Return the [X, Y] coordinate for the center point of the cell that contains the specified text.  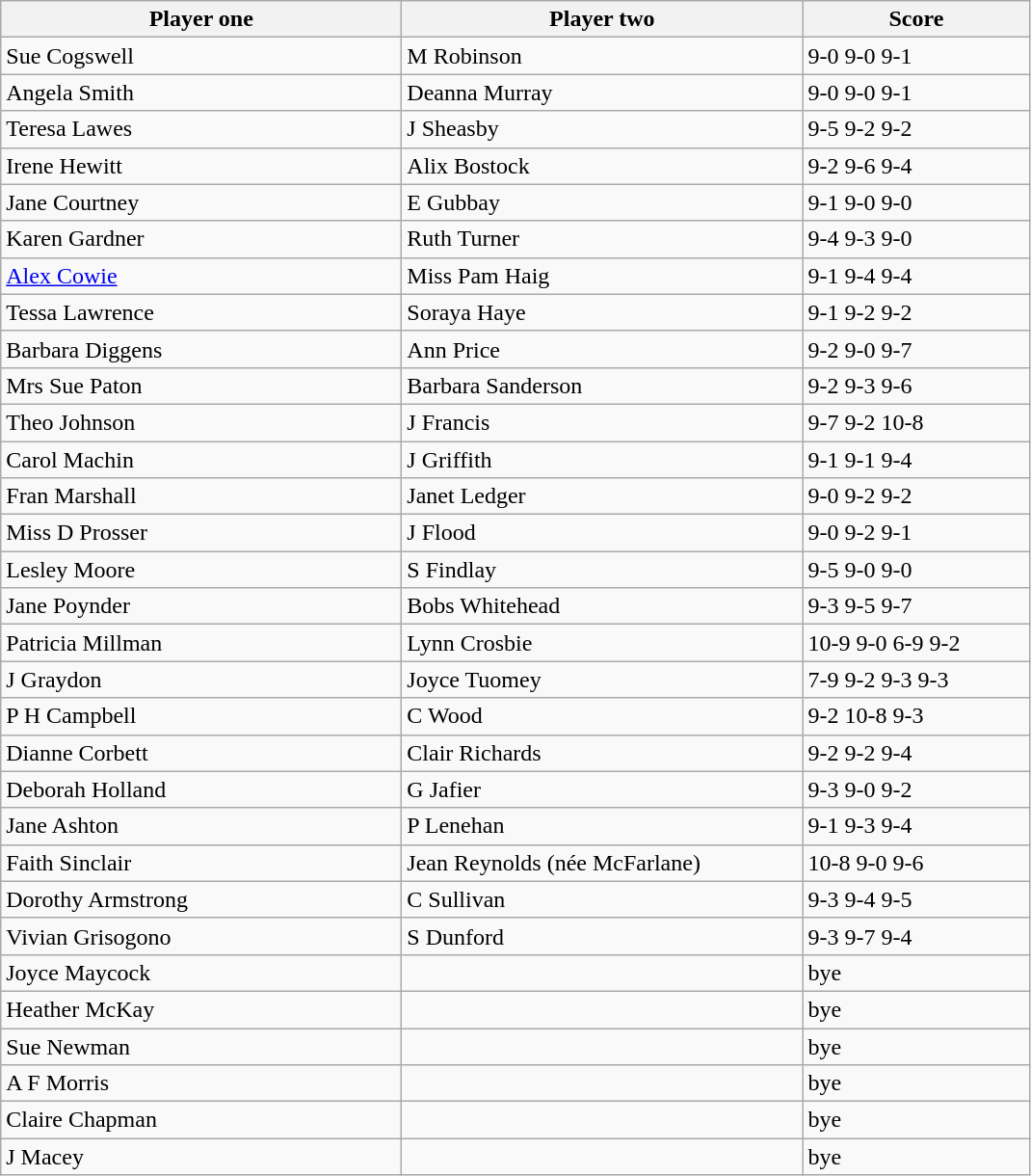
9-2 9-3 9-6 [916, 386]
9-3 9-0 9-2 [916, 789]
9-3 9-7 9-4 [916, 936]
Alex Cowie [201, 276]
9-2 10-8 9-3 [916, 716]
E Gubbay [602, 202]
P H Campbell [201, 716]
Patricia Millman [201, 643]
Jane Ashton [201, 826]
9-0 9-2 9-1 [916, 533]
10-8 9-0 9-6 [916, 863]
Bobs Whitehead [602, 606]
10-9 9-0 6-9 9-2 [916, 643]
9-2 9-0 9-7 [916, 349]
9-0 9-2 9-2 [916, 496]
Karen Gardner [201, 239]
Alix Bostock [602, 166]
G Jafier [602, 789]
Fran Marshall [201, 496]
Sue Newman [201, 1046]
Clair Richards [602, 753]
9-4 9-3 9-0 [916, 239]
9-1 9-4 9-4 [916, 276]
J Francis [602, 422]
Joyce Maycock [201, 973]
Miss Pam Haig [602, 276]
Tessa Lawrence [201, 312]
Deborah Holland [201, 789]
J Sheasby [602, 129]
9-3 9-4 9-5 [916, 899]
9-1 9-1 9-4 [916, 460]
9-1 9-0 9-0 [916, 202]
Miss D Prosser [201, 533]
9-1 9-2 9-2 [916, 312]
Heather McKay [201, 1009]
P Lenehan [602, 826]
Carol Machin [201, 460]
9-3 9-5 9-7 [916, 606]
C Wood [602, 716]
Jane Courtney [201, 202]
Angela Smith [201, 93]
Janet Ledger [602, 496]
J Flood [602, 533]
M Robinson [602, 56]
Joyce Tuomey [602, 680]
7-9 9-2 9-3 9-3 [916, 680]
Ruth Turner [602, 239]
J Macey [201, 1157]
Theo Johnson [201, 422]
9-7 9-2 10-8 [916, 422]
S Findlay [602, 570]
Player two [602, 19]
Soraya Haye [602, 312]
Dorothy Armstrong [201, 899]
Jane Poynder [201, 606]
S Dunford [602, 936]
Vivian Grisogono [201, 936]
Mrs Sue Paton [201, 386]
Sue Cogswell [201, 56]
9-2 9-2 9-4 [916, 753]
9-2 9-6 9-4 [916, 166]
Score [916, 19]
Lesley Moore [201, 570]
Dianne Corbett [201, 753]
Irene Hewitt [201, 166]
Barbara Diggens [201, 349]
9-1 9-3 9-4 [916, 826]
9-5 9-0 9-0 [916, 570]
Teresa Lawes [201, 129]
C Sullivan [602, 899]
9-5 9-2 9-2 [916, 129]
Barbara Sanderson [602, 386]
Faith Sinclair [201, 863]
J Griffith [602, 460]
Claire Chapman [201, 1120]
A F Morris [201, 1083]
Lynn Crosbie [602, 643]
Ann Price [602, 349]
Deanna Murray [602, 93]
J Graydon [201, 680]
Player one [201, 19]
Jean Reynolds (née McFarlane) [602, 863]
